Extract the (x, y) coordinate from the center of the cell holding the provided text.  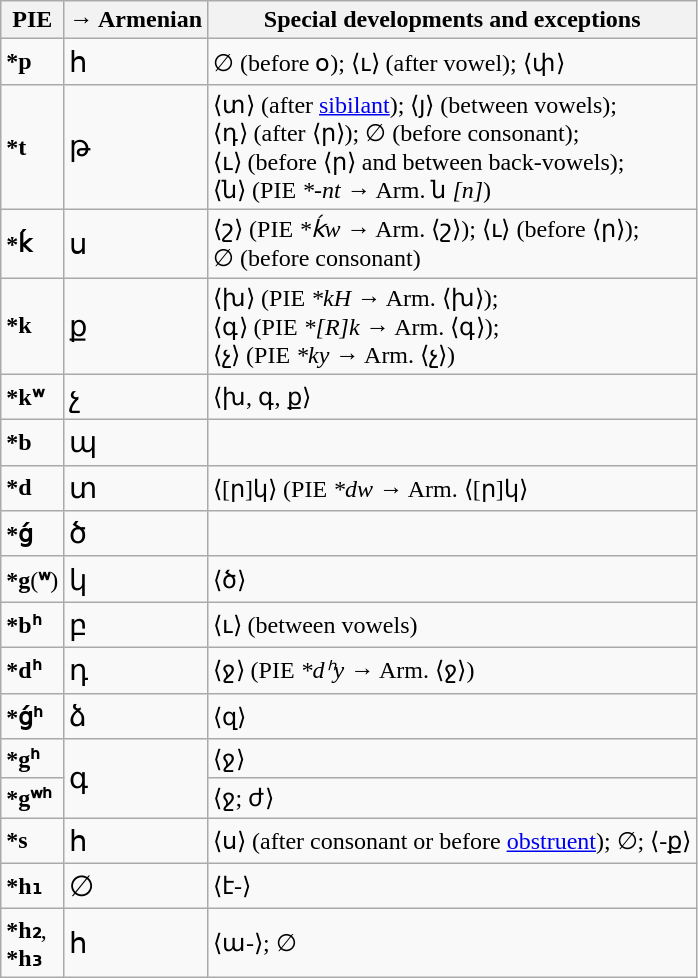
*d (32, 488)
⟨տ⟩ (after sibilant); ⟨յ⟩ (between vowels);⟨դ⟩ (after ⟨ր⟩); ∅ (before consonant);⟨ւ⟩ (before ⟨ր⟩ and between back-vowels);⟨ն⟩ (PIE *-nt → Arm. ն [n]) (452, 146)
*s (32, 841)
*ǵʰ (32, 716)
→ Armenian (136, 20)
*b (32, 443)
*dʰ (32, 670)
PIE (32, 20)
∅ (136, 886)
թ (136, 146)
⟨շ⟩ (PIE *ḱw → Arm. ⟨շ⟩); ⟨ւ⟩ (before ⟨ր⟩);∅ (before consonant) (452, 243)
*h₂,*h₃ (32, 943)
*bʰ (32, 625)
⟨ս⟩ (after consonant or before obstruent); ∅; ⟨-ք⟩ (452, 841)
*h₁ (32, 886)
*g(ʷ) (32, 579)
ս (136, 243)
*ǵ (32, 534)
Special developments and exceptions (452, 20)
ձ (136, 716)
*gʰ (32, 759)
*t (32, 146)
⟨ջ⟩ (PIE *dʰy → Arm. ⟨ջ⟩) (452, 670)
⟨ա-⟩; ∅ (452, 943)
ք (136, 326)
⟨[ր]կ⟩ (PIE *dw → Arm. ⟨[ր]կ⟩ (452, 488)
⟨ջ; ժ⟩ (452, 798)
դ (136, 670)
*gʷʰ (32, 798)
⟨ծ⟩ (452, 579)
չ (136, 397)
⟨ւ⟩ (between vowels) (452, 625)
կ (136, 579)
⟨զ⟩ (452, 716)
գ (136, 778)
ծ (136, 534)
բ (136, 625)
*ḱ (32, 243)
*k (32, 326)
⟨է-⟩ (452, 886)
պ (136, 443)
*kʷ (32, 397)
⟨խ⟩ (PIE *kH → Arm. ⟨խ⟩);⟨գ⟩ (PIE *[R]k → Arm. ⟨գ⟩);⟨չ⟩ (PIE *ky → Arm. ⟨չ⟩) (452, 326)
*p (32, 62)
⟨ջ⟩ (452, 759)
∅ (before օ); ⟨ւ⟩ (after vowel); ⟨փ⟩ (452, 62)
⟨խ, գ, ք⟩ (452, 397)
տ (136, 488)
